Pinpoint the cell where the given text exists, returning its [x, y] midpoint coordinate. 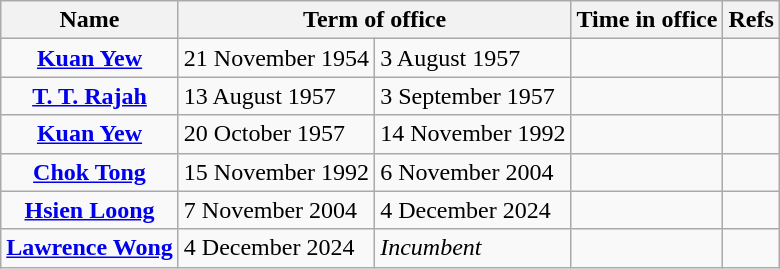
15 November 1992 [276, 172]
Refs [751, 20]
6 November 2004 [473, 172]
7 November 2004 [276, 210]
T. T. Rajah [90, 96]
21 November 1954 [276, 58]
3 September 1957 [473, 96]
Name [90, 20]
Chok Tong [90, 172]
20 October 1957 [276, 134]
14 November 1992 [473, 134]
Time in office [647, 20]
13 August 1957 [276, 96]
Incumbent [473, 248]
3 August 1957 [473, 58]
Term of office [374, 20]
Hsien Loong [90, 210]
Lawrence Wong [90, 248]
